Scan for the cell matching the given text and deliver its (x, y) coordinate at center. 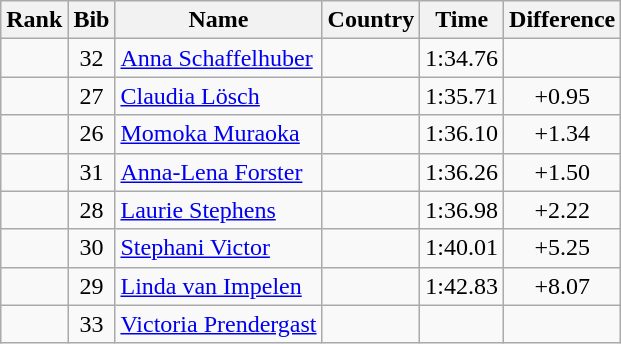
1:35.71 (462, 96)
Time (462, 20)
1:36.98 (462, 210)
27 (92, 96)
Linda van Impelen (218, 286)
31 (92, 172)
1:36.26 (462, 172)
+2.22 (562, 210)
Momoka Muraoka (218, 134)
Rank (34, 20)
+1.34 (562, 134)
+5.25 (562, 248)
30 (92, 248)
Claudia Lösch (218, 96)
28 (92, 210)
1:36.10 (462, 134)
+8.07 (562, 286)
Name (218, 20)
26 (92, 134)
32 (92, 58)
Country (371, 20)
Bib (92, 20)
Difference (562, 20)
1:40.01 (462, 248)
+0.95 (562, 96)
1:34.76 (462, 58)
Anna-Lena Forster (218, 172)
Stephani Victor (218, 248)
Laurie Stephens (218, 210)
Victoria Prendergast (218, 324)
29 (92, 286)
1:42.83 (462, 286)
+1.50 (562, 172)
33 (92, 324)
Anna Schaffelhuber (218, 58)
